Capture the cell that displays the provided text and extract its (X, Y) central coordinate. 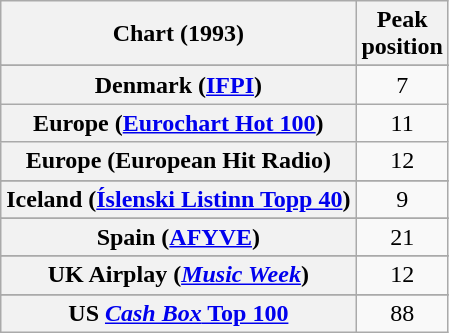
Spain (AFYVE) (178, 237)
21 (402, 237)
Europe (Eurochart Hot 100) (178, 123)
Peakposition (402, 34)
Iceland (Íslenski Listinn Topp 40) (178, 199)
9 (402, 199)
UK Airplay (Music Week) (178, 275)
Denmark (IFPI) (178, 85)
11 (402, 123)
Chart (1993) (178, 34)
7 (402, 85)
Europe (European Hit Radio) (178, 161)
88 (402, 313)
US Cash Box Top 100 (178, 313)
